Extract the [X, Y] coordinate from the center of the cell holding the provided text.  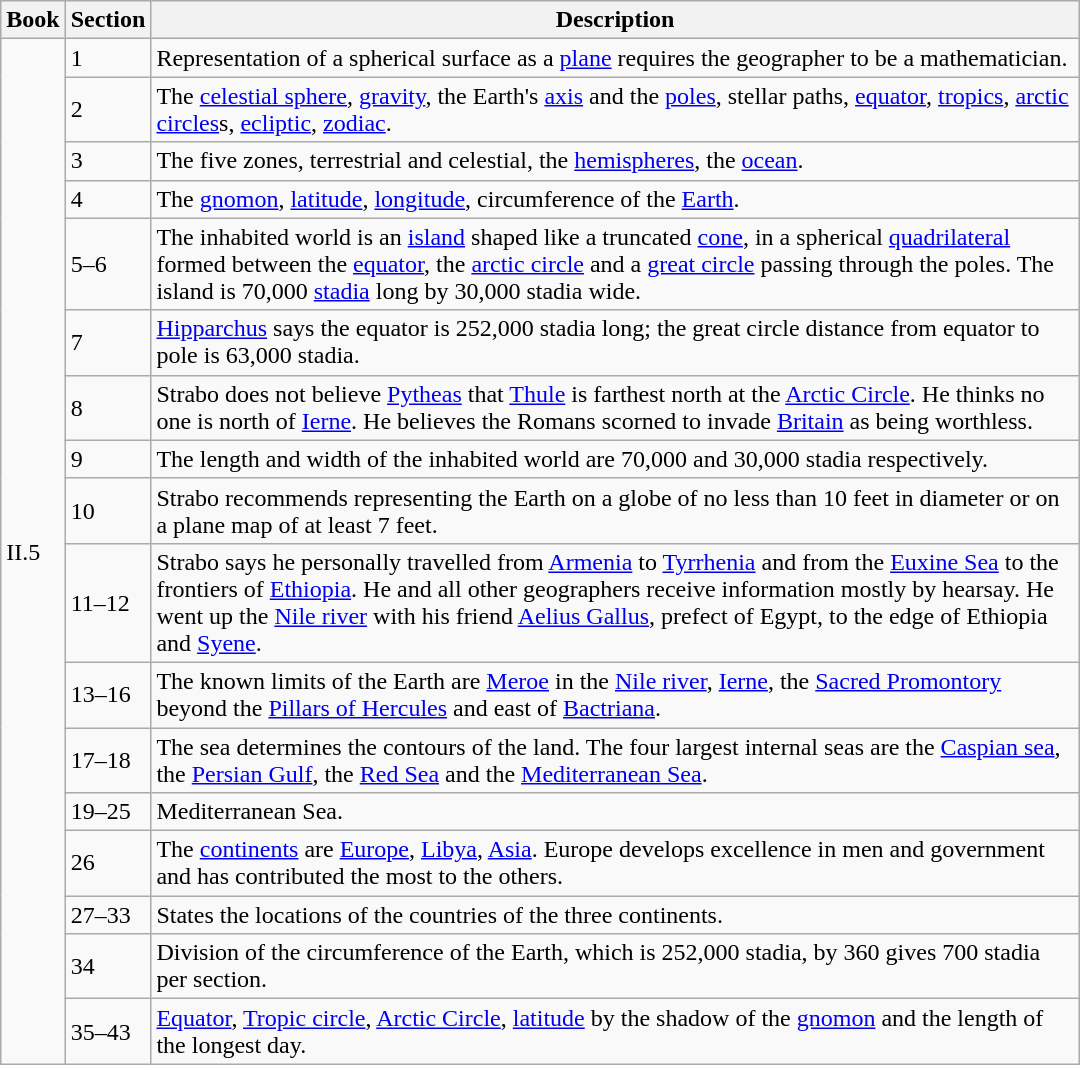
13–16 [108, 694]
The five zones, terrestrial and celestial, the hemispheres, the ocean. [615, 161]
9 [108, 459]
35–43 [108, 1032]
Representation of a spherical surface as a plane requires the geographer to be a mathematician. [615, 58]
Description [615, 20]
1 [108, 58]
Strabo recommends representing the Earth on a globe of no less than 10 feet in diameter or on a plane map of at least 7 feet. [615, 510]
The gnomon, latitude, longitude, circumference of the Earth. [615, 199]
34 [108, 966]
Equator, Tropic circle, Arctic Circle, latitude by the shadow of the gnomon and the length of the longest day. [615, 1032]
Book [33, 20]
Hipparchus says the equator is 252,000 stadia long; the great circle distance from equator to pole is 63,000 stadia. [615, 342]
The celestial sphere, gravity, the Earth's axis and the poles, stellar paths, equator, tropics, arctic circless, ecliptic, zodiac. [615, 110]
27–33 [108, 915]
3 [108, 161]
7 [108, 342]
Division of the circumference of the Earth, which is 252,000 stadia, by 360 gives 700 stadia per section. [615, 966]
17–18 [108, 760]
Section [108, 20]
10 [108, 510]
Mediterranean Sea. [615, 812]
2 [108, 110]
5–6 [108, 264]
The length and width of the inhabited world are 70,000 and 30,000 stadia respectively. [615, 459]
The known limits of the Earth are Meroe in the Nile river, Ierne, the Sacred Promontory beyond the Pillars of Hercules and east of Bactriana. [615, 694]
4 [108, 199]
11–12 [108, 602]
States the locations of the countries of the three continents. [615, 915]
26 [108, 864]
8 [108, 408]
19–25 [108, 812]
The continents are Europe, Libya, Asia. Europe develops excellence in men and government and has contributed the most to the others. [615, 864]
II.5 [33, 552]
